Locate the cell with the specified text and output its (X, Y) center coordinate. 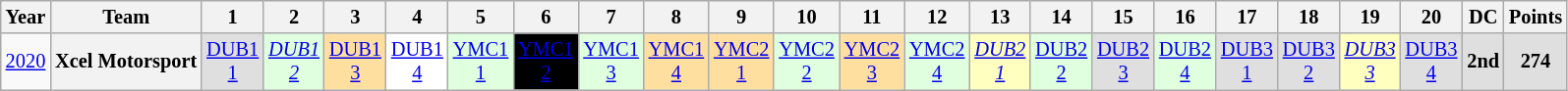
DUB14 (417, 62)
7 (610, 17)
Team (126, 17)
4 (417, 17)
YMC11 (481, 62)
DUB21 (1000, 62)
DUB31 (1247, 62)
Points (1536, 17)
19 (1370, 17)
YMC22 (806, 62)
DUB12 (294, 62)
DUB24 (1186, 62)
Xcel Motorsport (126, 62)
8 (676, 17)
2nd (1482, 62)
DUB32 (1309, 62)
3 (356, 17)
6 (546, 17)
16 (1186, 17)
DUB22 (1062, 62)
YMC23 (872, 62)
YMC13 (610, 62)
DUB11 (232, 62)
12 (937, 17)
2020 (26, 62)
YMC12 (546, 62)
1 (232, 17)
13 (1000, 17)
5 (481, 17)
YMC14 (676, 62)
YMC21 (741, 62)
Year (26, 17)
15 (1123, 17)
18 (1309, 17)
274 (1536, 62)
20 (1431, 17)
DUB23 (1123, 62)
9 (741, 17)
2 (294, 17)
14 (1062, 17)
17 (1247, 17)
DUB33 (1370, 62)
YMC24 (937, 62)
10 (806, 17)
DC (1482, 17)
DUB13 (356, 62)
DUB34 (1431, 62)
11 (872, 17)
